Detect which cell encompasses the target text, then output its (X, Y) center coordinate. 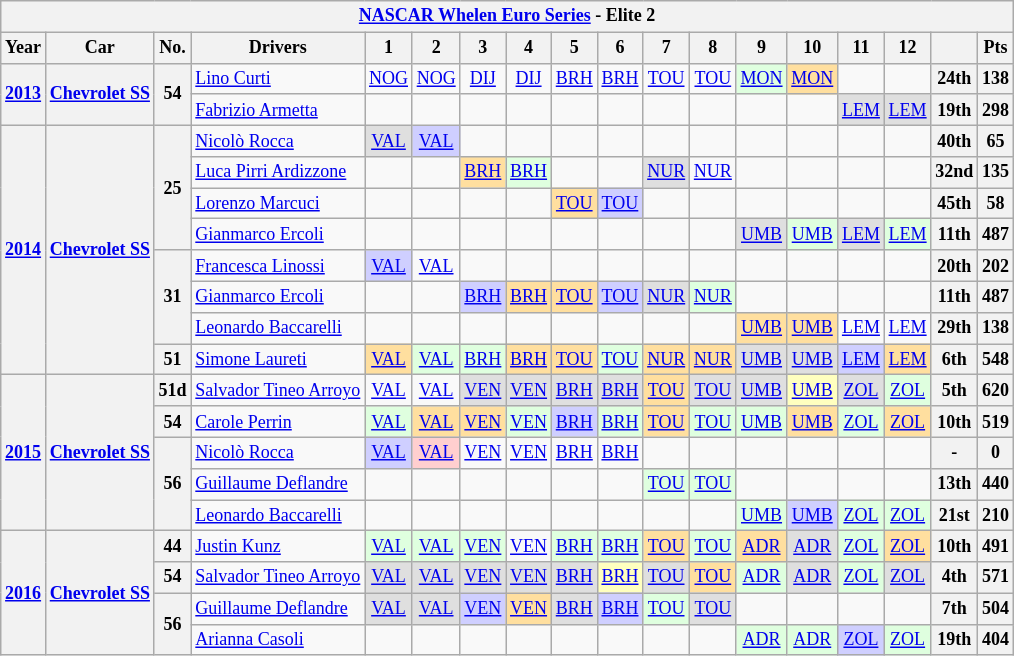
0 (996, 452)
65 (996, 140)
7 (666, 48)
548 (996, 360)
Year (24, 48)
504 (996, 608)
Justin Kunz (278, 546)
Lorenzo Marcuci (278, 204)
51d (172, 390)
No. (172, 48)
21st (954, 516)
620 (996, 390)
20th (954, 266)
45th (954, 204)
491 (996, 546)
10 (812, 48)
Luca Pirri Ardizzone (278, 172)
440 (996, 484)
11 (862, 48)
Simone Laureti (278, 360)
298 (996, 110)
NASCAR Whelen Euro Series - Elite 2 (508, 16)
3 (483, 48)
Drivers (278, 48)
44 (172, 546)
12 (908, 48)
4th (954, 578)
519 (996, 422)
202 (996, 266)
4 (529, 48)
Carole Perrin (278, 422)
51 (172, 360)
40th (954, 140)
2015 (24, 453)
8 (714, 48)
Fabrizio Armetta (278, 110)
6 (620, 48)
13th (954, 484)
2013 (24, 94)
25 (172, 188)
404 (996, 640)
210 (996, 516)
Francesca Linossi (278, 266)
5th (954, 390)
2016 (24, 594)
571 (996, 578)
- (954, 452)
58 (996, 204)
5 (574, 48)
7th (954, 608)
Arianna Casoli (278, 640)
2 (436, 48)
1 (389, 48)
Car (100, 48)
2014 (24, 250)
Lino Curti (278, 78)
32nd (954, 172)
9 (762, 48)
135 (996, 172)
Pts (996, 48)
24th (954, 78)
29th (954, 328)
6th (954, 360)
31 (172, 297)
